Provide the [x, y] coordinate of the cell's center where the given text is located.  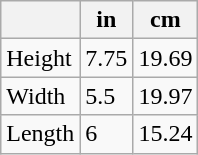
Length [40, 134]
19.69 [166, 58]
Height [40, 58]
19.97 [166, 96]
cm [166, 20]
15.24 [166, 134]
5.5 [106, 96]
in [106, 20]
Width [40, 96]
6 [106, 134]
7.75 [106, 58]
